Return the (x, y) coordinate for the center point of the cell that contains the specified text.  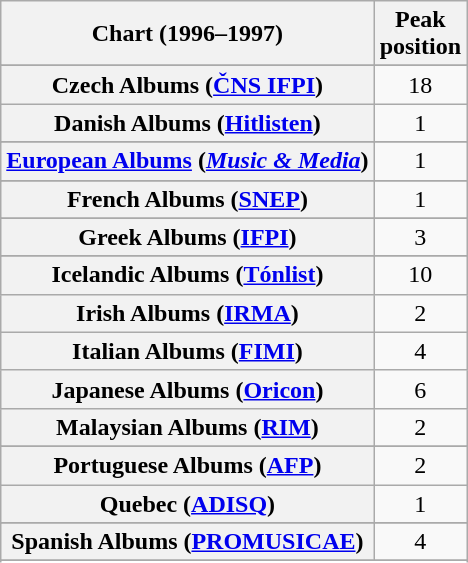
18 (420, 85)
Greek Albums (IFPI) (188, 237)
Icelandic Albums (Tónlist) (188, 275)
Quebec (ADISQ) (188, 503)
10 (420, 275)
Chart (1996–1997) (188, 34)
Irish Albums (IRMA) (188, 313)
3 (420, 237)
Malaysian Albums (RIM) (188, 427)
Japanese Albums (Oricon) (188, 389)
Portuguese Albums (AFP) (188, 465)
European Albums (Music & Media) (188, 161)
Peakposition (420, 34)
Danish Albums (Hitlisten) (188, 123)
Spanish Albums (PROMUSICAE) (188, 542)
Italian Albums (FIMI) (188, 351)
6 (420, 389)
Czech Albums (ČNS IFPI) (188, 85)
French Albums (SNEP) (188, 199)
